Output the (x, y) coordinate of the center of the cell containing the given text.  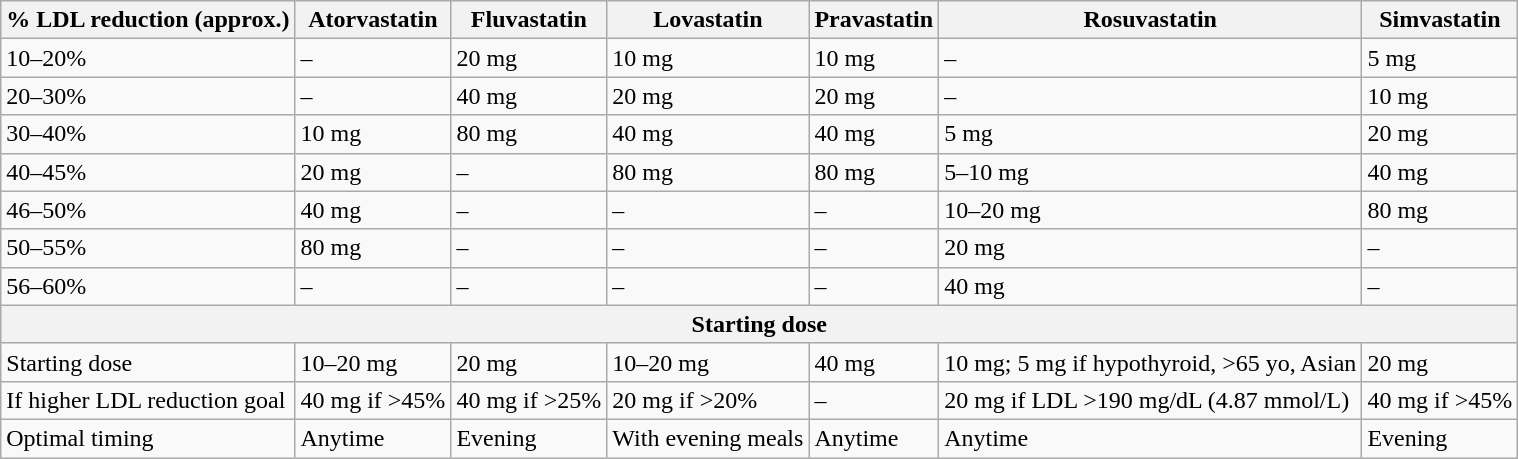
Fluvastatin (529, 20)
10–20% (148, 58)
Simvastatin (1440, 20)
Atorvastatin (373, 20)
30–40% (148, 134)
With evening meals (708, 438)
5–10 mg (1150, 172)
20–30% (148, 96)
10 mg; 5 mg if hypothyroid, >65 yo, Asian (1150, 362)
50–55% (148, 248)
20 mg if LDL >190 mg/dL (4.87 mmol/L) (1150, 400)
46–50% (148, 210)
Lovastatin (708, 20)
Pravastatin (874, 20)
Rosuvastatin (1150, 20)
40–45% (148, 172)
20 mg if >20% (708, 400)
56–60% (148, 286)
Optimal timing (148, 438)
% LDL reduction (approx.) (148, 20)
40 mg if >25% (529, 400)
If higher LDL reduction goal (148, 400)
